Locate the cell with the specified text and output its [x, y] center coordinate. 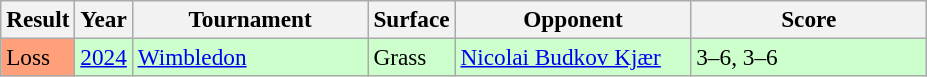
Tournament [250, 19]
Result [38, 19]
Nicolai Budkov Kjær [573, 57]
Loss [38, 57]
3–6, 3–6 [809, 57]
2024 [104, 57]
Surface [412, 19]
Score [809, 19]
Grass [412, 57]
Wimbledon [250, 57]
Year [104, 19]
Opponent [573, 19]
